Locate the cell with the specified text and output its (x, y) center coordinate. 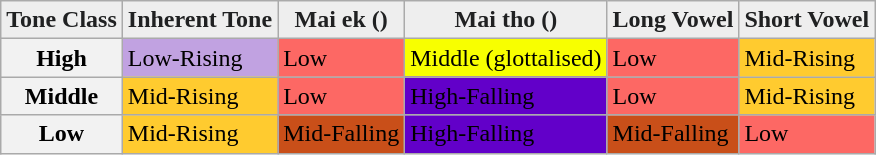
Short Vowel (807, 20)
Inherent Tone (200, 20)
Mai ek () (342, 20)
Middle (62, 96)
Middle (glottalised) (506, 58)
Tone Class (62, 20)
Mai tho () (506, 20)
High (62, 58)
Long Vowel (673, 20)
Low-Rising (200, 58)
